Extract the (X, Y) coordinate from the center of the cell holding the provided text.  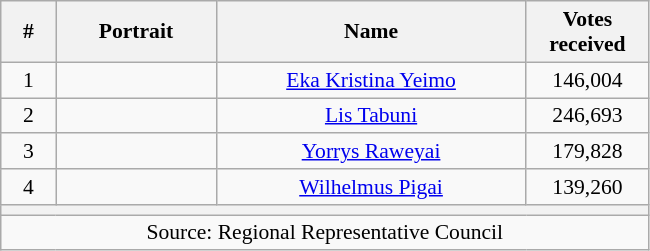
Name (371, 32)
Wilhelmus Pigai (371, 187)
Yorrys Raweyai (371, 152)
139,260 (588, 187)
Lis Tabuni (371, 116)
3 (28, 152)
246,693 (588, 116)
Eka Kristina Yeimo (371, 80)
2 (28, 116)
Votes received (588, 32)
Source: Regional Representative Council (325, 233)
4 (28, 187)
1 (28, 80)
146,004 (588, 80)
Portrait (136, 32)
# (28, 32)
179,828 (588, 152)
